Return [X, Y] of the center of cell containing provided text 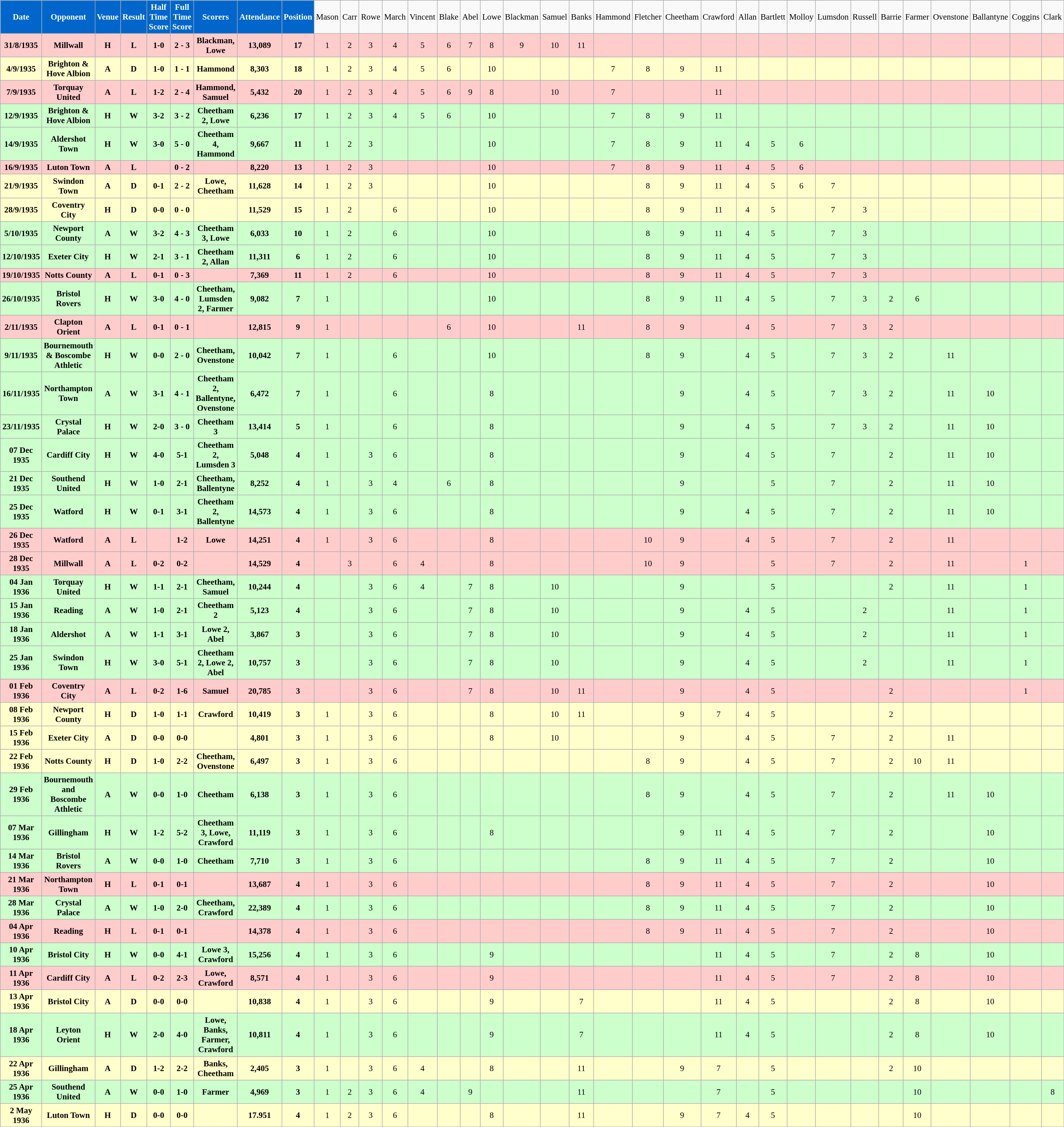
11,311 [260, 256]
12,815 [260, 327]
Cheetham 3 [216, 426]
Aldershot [68, 634]
4-1 [182, 954]
15 [298, 210]
25 Dec 1935 [21, 512]
Clapton Orient [68, 327]
Cheetham, Ballentyne [216, 484]
8,571 [260, 978]
5/10/1935 [21, 233]
13,687 [260, 885]
6,472 [260, 394]
01 Feb 1936 [21, 691]
10 Apr 1936 [21, 954]
6,033 [260, 233]
5,123 [260, 611]
15,256 [260, 954]
Lumsdon [833, 17]
Bournemouth & Boscombe Athletic [68, 355]
15 Jan 1936 [21, 611]
Cheetham, Lumsden 2, Farmer [216, 299]
8,252 [260, 484]
Bournemouth and Boscombe Athletic [68, 795]
10,838 [260, 1002]
Molloy [801, 17]
0 - 3 [182, 275]
Blake [449, 17]
Mason [328, 17]
2 - 0 [182, 355]
04 Apr 1936 [21, 931]
5-2 [182, 832]
Cheetham 2, Ballentyne, Ovenstone [216, 394]
2 May 1936 [21, 1115]
26/10/1935 [21, 299]
1 - 1 [182, 69]
Position [298, 17]
2/11/1935 [21, 327]
Barrie [891, 17]
2 - 4 [182, 92]
13 Apr 1936 [21, 1002]
Full Time Score [182, 17]
22,389 [260, 908]
13 [298, 167]
Bartlett [773, 17]
5,048 [260, 455]
4 - 0 [182, 299]
29 Feb 1936 [21, 795]
2 - 3 [182, 46]
Lowe 3, Crawford [216, 954]
March [395, 17]
Half Time Score [158, 17]
20,785 [260, 691]
Cheetham, Crawford [216, 908]
25 Jan 1936 [21, 662]
18 Jan 1936 [21, 634]
21 Mar 1936 [21, 885]
Allan [748, 17]
Lowe, Banks, Farmer, Crawford [216, 1035]
11,628 [260, 186]
10,811 [260, 1035]
9/11/1935 [21, 355]
7,710 [260, 861]
Attendance [260, 17]
25 Apr 1936 [21, 1092]
3 - 0 [182, 426]
8,303 [260, 69]
Cheetham 2, Lowe [216, 115]
Clark [1053, 17]
14 [298, 186]
14/9/1935 [21, 144]
Banks [582, 17]
11,119 [260, 832]
Abel [470, 17]
14,251 [260, 540]
13,414 [260, 426]
3 - 2 [182, 115]
14,378 [260, 931]
Lowe 2, Abel [216, 634]
Venue [108, 17]
Date [21, 17]
28 Dec 1935 [21, 564]
Cheetham 2, Ballentyne [216, 512]
8,220 [260, 167]
Cheetham 2, Lumsden 3 [216, 455]
4/9/1935 [21, 69]
12/9/1935 [21, 115]
Cheetham 3, Lowe [216, 233]
4 - 1 [182, 394]
9,082 [260, 299]
0 - 1 [182, 327]
28 Mar 1936 [21, 908]
5 - 0 [182, 144]
Cheetham 4, Hammond [216, 144]
Banks, Cheetham [216, 1069]
16/11/1935 [21, 394]
6,236 [260, 115]
18 [298, 69]
Russell [865, 17]
31/8/1935 [21, 46]
Opponent [68, 17]
2-3 [182, 978]
17.951 [260, 1115]
22 Apr 1936 [21, 1069]
23/11/1935 [21, 426]
14,529 [260, 564]
1-6 [182, 691]
07 Dec 1935 [21, 455]
20 [298, 92]
Lowe, Cheetham [216, 186]
Cheetham, Samuel [216, 587]
Result [134, 17]
Carr [349, 17]
7/9/1935 [21, 92]
10,042 [260, 355]
28/9/1935 [21, 210]
3 - 1 [182, 256]
15 Feb 1936 [21, 738]
5,432 [260, 92]
3,867 [260, 634]
26 Dec 1935 [21, 540]
Vincent [422, 17]
Aldershot Town [68, 144]
10,419 [260, 714]
4,969 [260, 1092]
Cheetham 3, Lowe, Crawford [216, 832]
4,801 [260, 738]
07 Mar 1936 [21, 832]
4 - 3 [182, 233]
10,757 [260, 662]
13,089 [260, 46]
10,244 [260, 587]
08 Feb 1936 [21, 714]
Ovenstone [951, 17]
Cheetham 2, Allan [216, 256]
19/10/1935 [21, 275]
Ballantyne [990, 17]
Cheetham 2 [216, 611]
7,369 [260, 275]
Blackman, Lowe [216, 46]
6,138 [260, 795]
04 Jan 1936 [21, 587]
21 Dec 1935 [21, 484]
Rowe [371, 17]
9,667 [260, 144]
0 - 0 [182, 210]
Blackman [522, 17]
2 - 2 [182, 186]
6,497 [260, 761]
14 Mar 1936 [21, 861]
0 - 2 [182, 167]
Fletcher [648, 17]
Hammond, Samuel [216, 92]
16/9/1935 [21, 167]
22 Feb 1936 [21, 761]
12/10/1935 [21, 256]
11,529 [260, 210]
Coggins [1026, 17]
Leyton Orient [68, 1035]
18 Apr 1936 [21, 1035]
21/9/1935 [21, 186]
Scorers [216, 17]
14,573 [260, 512]
2,405 [260, 1069]
11 Apr 1936 [21, 978]
Cheetham 2, Lowe 2, Abel [216, 662]
Lowe, Crawford [216, 978]
